Capture the cell that displays the provided text and extract its [X, Y] central coordinate. 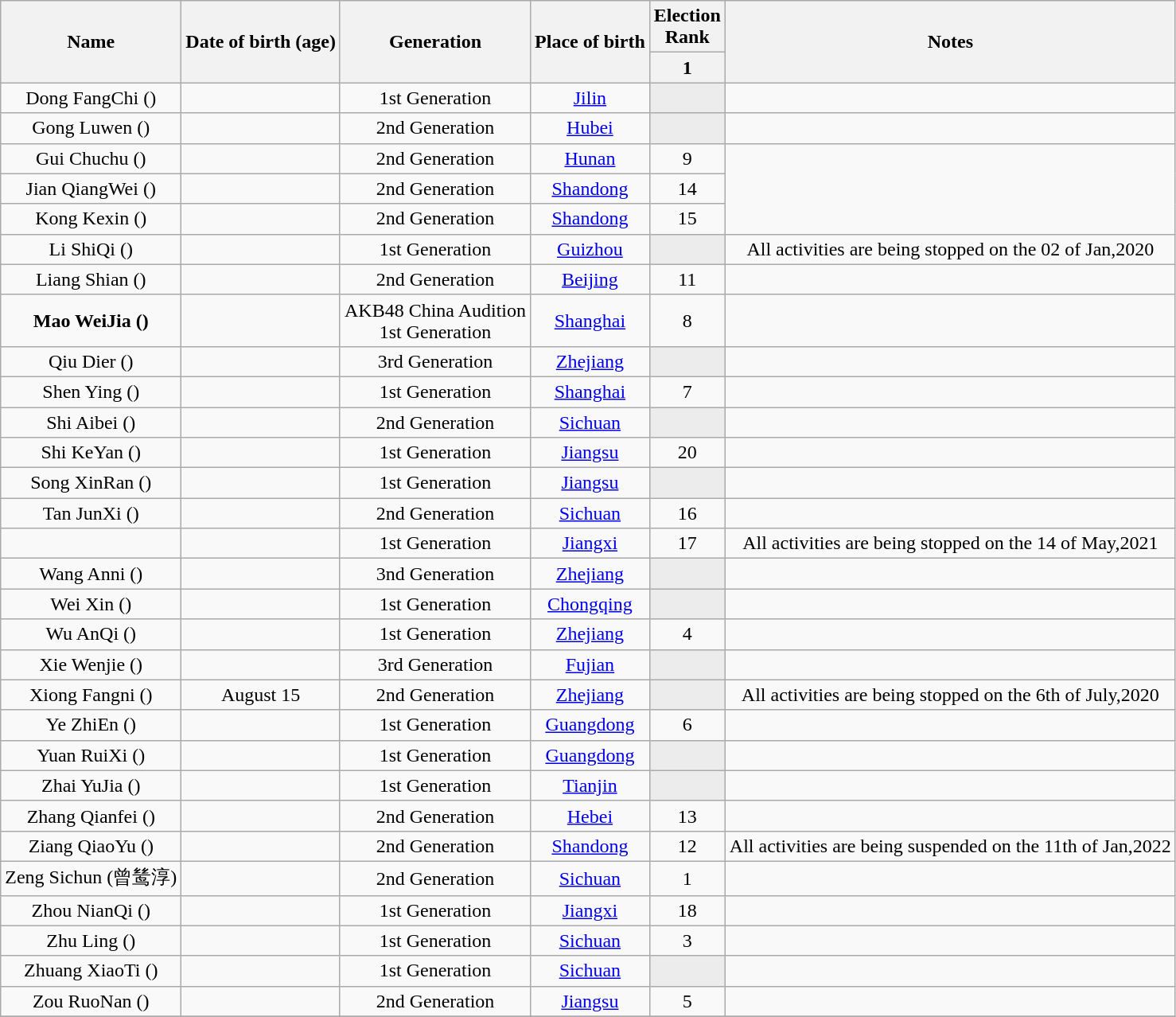
Shen Ying () [91, 392]
9 [687, 158]
All activities are being stopped on the 6th of July,2020 [950, 695]
Dong FangChi () [91, 98]
7 [687, 392]
3nd Generation [434, 574]
3 [687, 941]
Beijing [590, 279]
Gong Luwen () [91, 128]
Ziang QiaoYu () [91, 846]
Guizhou [590, 249]
Zhuang XiaoTi () [91, 971]
Zou RuoNan () [91, 1001]
Yuan RuiXi () [91, 755]
14 [687, 189]
Wang Anni () [91, 574]
August 15 [261, 695]
Song XinRan () [91, 483]
Zhu Ling () [91, 941]
17 [687, 544]
Hebei [590, 816]
Zhai YuJia () [91, 785]
Chongqing [590, 604]
Fujian [590, 664]
13 [687, 816]
Shi Aibei () [91, 423]
All activities are being stopped on the 14 of May,2021 [950, 544]
4 [687, 634]
Wu AnQi () [91, 634]
Shi KeYan () [91, 453]
Li ShiQi () [91, 249]
Xie Wenjie () [91, 664]
Tan JunXi () [91, 513]
Jilin [590, 98]
AKB48 China Audition1st Generation [434, 320]
Qiu Dier () [91, 361]
Kong Kexin () [91, 219]
Zhang Qianfei () [91, 816]
Wei Xin () [91, 604]
Xiong Fangni () [91, 695]
15 [687, 219]
Liang Shian () [91, 279]
Hunan [590, 158]
11 [687, 279]
Place of birth [590, 41]
6 [687, 725]
12 [687, 846]
Date of birth (age) [261, 41]
Name [91, 41]
16 [687, 513]
All activities are being stopped on the 02 of Jan,2020 [950, 249]
Notes [950, 41]
Mao WeiJia () [91, 320]
ElectionRank [687, 27]
Gui Chuchu () [91, 158]
18 [687, 910]
All activities are being suspended on the 11th of Jan,2022 [950, 846]
Generation [434, 41]
Zhou NianQi () [91, 910]
Ye ZhiEn () [91, 725]
5 [687, 1001]
8 [687, 320]
20 [687, 453]
Zeng Sichun (曾鸶淳) [91, 879]
Hubei [590, 128]
Jian QiangWei () [91, 189]
Tianjin [590, 785]
